Identify which cell holds the provided text, then report its (X, Y) central coordinate. 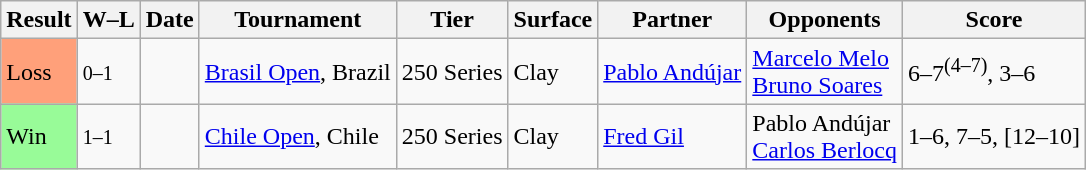
Win (39, 136)
Chile Open, Chile (298, 136)
W–L (108, 20)
Score (994, 20)
Pablo Andújar Carlos Berlocq (825, 136)
Fred Gil (672, 136)
Partner (672, 20)
Brasil Open, Brazil (298, 72)
Result (39, 20)
Date (170, 20)
0–1 (108, 72)
Marcelo Melo Bruno Soares (825, 72)
Pablo Andújar (672, 72)
1–6, 7–5, [12–10] (994, 136)
Loss (39, 72)
Tier (452, 20)
6–7(4–7), 3–6 (994, 72)
Opponents (825, 20)
Tournament (298, 20)
Surface (553, 20)
1–1 (108, 136)
